Pinpoint the cell where the given text exists, returning its [x, y] midpoint coordinate. 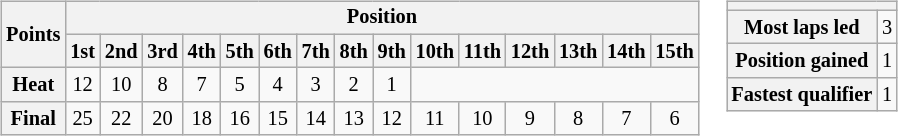
18 [202, 119]
Position [382, 18]
1st [82, 51]
9th [392, 51]
7th [316, 51]
Points [33, 34]
12th [530, 51]
5 [240, 85]
Position gained [802, 61]
2nd [122, 51]
Most laps led [802, 27]
15 [278, 119]
5th [240, 51]
Fastest qualifier [802, 95]
11th [482, 51]
Final [33, 119]
13th [578, 51]
4 [278, 85]
9 [530, 119]
25 [82, 119]
10th [435, 51]
11 [435, 119]
2 [354, 85]
14th [626, 51]
3rd [162, 51]
22 [122, 119]
8th [354, 51]
4th [202, 51]
14 [316, 119]
13 [354, 119]
15th [674, 51]
6th [278, 51]
Heat [33, 85]
16 [240, 119]
20 [162, 119]
6 [674, 119]
